Return [X, Y] of the center of cell containing provided text 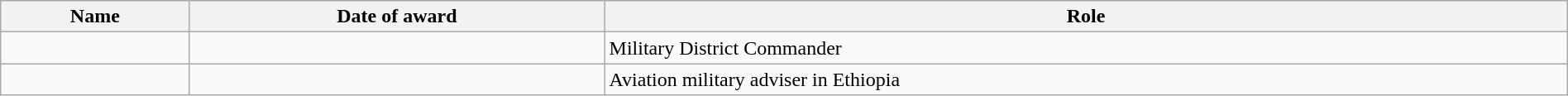
Role [1086, 17]
Aviation military adviser in Ethiopia [1086, 79]
Name [95, 17]
Military District Commander [1086, 48]
Date of award [397, 17]
